Extract the (X, Y) coordinate from the center of the cell holding the provided text.  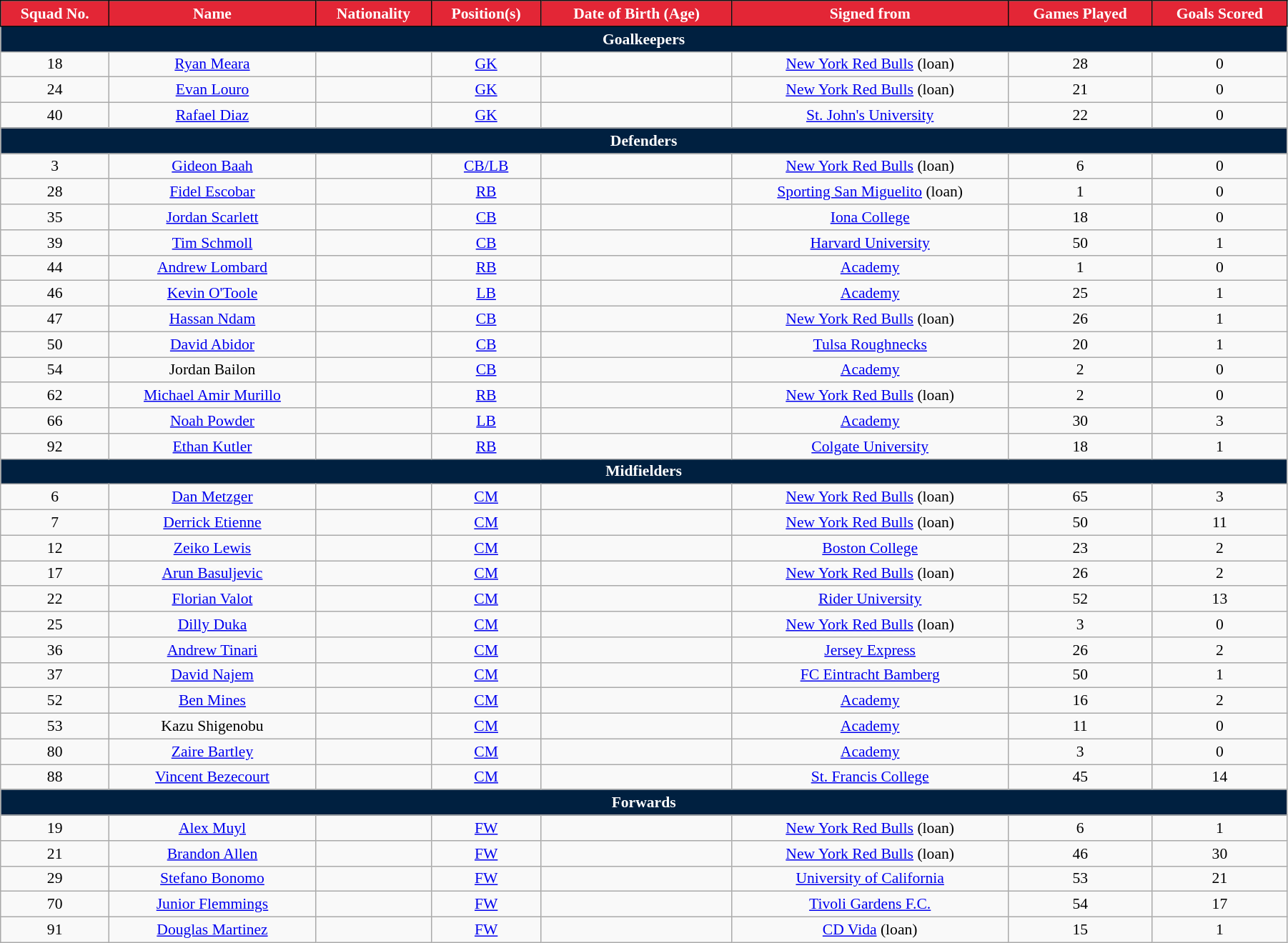
Squad No. (55, 14)
44 (55, 268)
Andrew Lombard (213, 268)
Games Played (1080, 14)
Hassan Ndam (213, 319)
66 (55, 421)
Name (213, 14)
65 (1080, 497)
Position(s) (486, 14)
Zaire Bartley (213, 752)
Boston College (870, 548)
Michael Amir Murillo (213, 396)
35 (55, 217)
70 (55, 904)
39 (55, 243)
Alex Muyl (213, 828)
36 (55, 650)
Florian Valot (213, 599)
Forwards (644, 803)
Signed from (870, 14)
University of California (870, 879)
Zeiko Lewis (213, 548)
16 (1080, 701)
37 (55, 675)
Stefano Bonomo (213, 879)
Brandon Allen (213, 854)
Andrew Tinari (213, 650)
Ethan Kutler (213, 446)
St. John's University (870, 116)
David Najem (213, 675)
91 (55, 930)
47 (55, 319)
19 (55, 828)
Rider University (870, 599)
20 (1080, 344)
Tim Schmoll (213, 243)
Ben Mines (213, 701)
Kazu Shigenobu (213, 727)
80 (55, 752)
Harvard University (870, 243)
40 (55, 116)
15 (1080, 930)
Kevin O'Toole (213, 294)
Tivoli Gardens F.C. (870, 904)
Noah Powder (213, 421)
24 (55, 90)
92 (55, 446)
Tulsa Roughnecks (870, 344)
Sporting San Miguelito (loan) (870, 192)
Vincent Bezecourt (213, 777)
Midfielders (644, 471)
45 (1080, 777)
David Abidor (213, 344)
14 (1219, 777)
Gideon Baah (213, 166)
Jersey Express (870, 650)
CB/LB (486, 166)
Defenders (644, 141)
Junior Flemmings (213, 904)
Jordan Bailon (213, 370)
62 (55, 396)
13 (1219, 599)
Douglas Martinez (213, 930)
Arun Basuljevic (213, 574)
Derrick Etienne (213, 523)
CD Vida (loan) (870, 930)
Colgate University (870, 446)
29 (55, 879)
Goalkeepers (644, 39)
Goals Scored (1219, 14)
Jordan Scarlett (213, 217)
Nationality (373, 14)
23 (1080, 548)
Evan Louro (213, 90)
Iona College (870, 217)
FC Eintracht Bamberg (870, 675)
Ryan Meara (213, 64)
Dilly Duka (213, 624)
Date of Birth (Age) (636, 14)
Fidel Escobar (213, 192)
Rafael Diaz (213, 116)
Dan Metzger (213, 497)
88 (55, 777)
7 (55, 523)
12 (55, 548)
St. Francis College (870, 777)
